Pinpoint the cell where the given text exists, returning its (X, Y) midpoint coordinate. 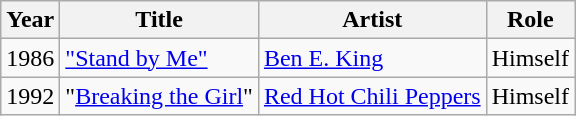
Year (30, 20)
Artist (372, 20)
1992 (30, 96)
Red Hot Chili Peppers (372, 96)
"Stand by Me" (160, 58)
"Breaking the Girl" (160, 96)
Role (530, 20)
Ben E. King (372, 58)
1986 (30, 58)
Title (160, 20)
